Determine the (x, y) coordinate at the center of the cell enclosing the given text.  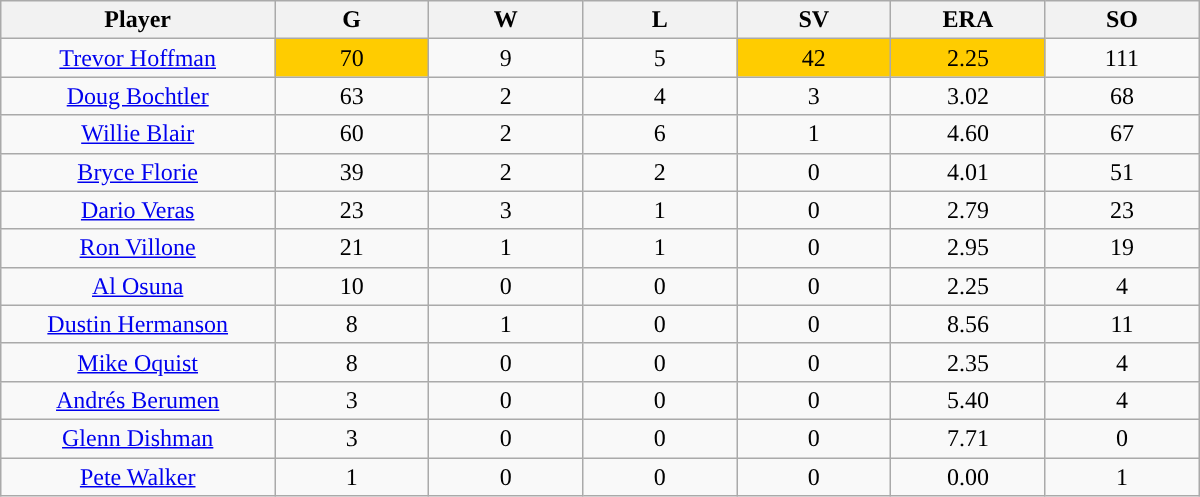
Dustin Hermanson (138, 324)
Trevor Hoffman (138, 58)
0.00 (968, 477)
8.56 (968, 324)
2.79 (968, 210)
7.71 (968, 438)
67 (1122, 134)
Andrés Berumen (138, 400)
L (660, 20)
SO (1122, 20)
21 (352, 248)
4.60 (968, 134)
Pete Walker (138, 477)
Doug Bochtler (138, 96)
G (352, 20)
19 (1122, 248)
63 (352, 96)
11 (1122, 324)
111 (1122, 58)
42 (814, 58)
Ron Villone (138, 248)
ERA (968, 20)
Glenn Dishman (138, 438)
Al Osuna (138, 286)
5.40 (968, 400)
Dario Veras (138, 210)
4.01 (968, 172)
6 (660, 134)
Mike Oquist (138, 362)
3.02 (968, 96)
Player (138, 20)
70 (352, 58)
W (506, 20)
60 (352, 134)
SV (814, 20)
2.95 (968, 248)
51 (1122, 172)
39 (352, 172)
Willie Blair (138, 134)
9 (506, 58)
Bryce Florie (138, 172)
10 (352, 286)
2.35 (968, 362)
68 (1122, 96)
5 (660, 58)
